Scan for the cell matching the given text and deliver its (X, Y) coordinate at center. 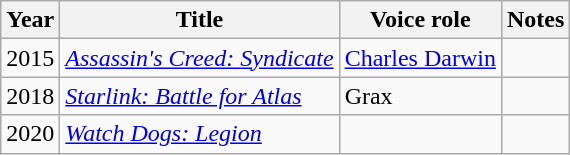
2020 (30, 134)
Notes (535, 20)
Charles Darwin (420, 58)
Watch Dogs: Legion (200, 134)
2015 (30, 58)
Voice role (420, 20)
Assassin's Creed: Syndicate (200, 58)
2018 (30, 96)
Title (200, 20)
Grax (420, 96)
Starlink: Battle for Atlas (200, 96)
Year (30, 20)
